Capture the cell that displays the provided text and extract its (X, Y) central coordinate. 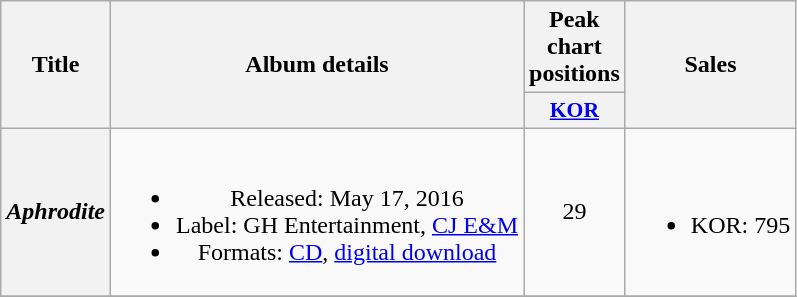
29 (575, 212)
Aphrodite (56, 212)
KOR: 795 (710, 212)
Title (56, 65)
Album details (318, 65)
Released: May 17, 2016Label: GH Entertainment, CJ E&MFormats: CD, digital download (318, 212)
Sales (710, 65)
Peak chart positions (575, 47)
KOR (575, 111)
